Return (X, Y) of the center of cell containing provided text 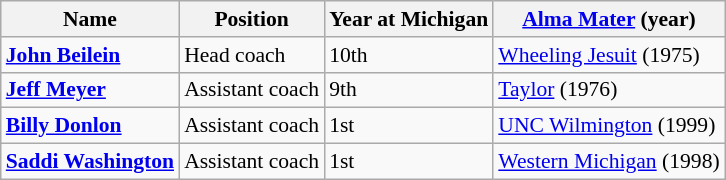
10th (408, 55)
Position (252, 19)
Western Michigan (1998) (608, 162)
John Beilein (90, 55)
Jeff Meyer (90, 90)
Billy Donlon (90, 126)
Alma Mater (year) (608, 19)
Saddi Washington (90, 162)
Year at Michigan (408, 19)
Wheeling Jesuit (1975) (608, 55)
9th (408, 90)
UNC Wilmington (1999) (608, 126)
Head coach (252, 55)
Name (90, 19)
Taylor (1976) (608, 90)
